Pinpoint the cell where the given text exists, returning its (x, y) midpoint coordinate. 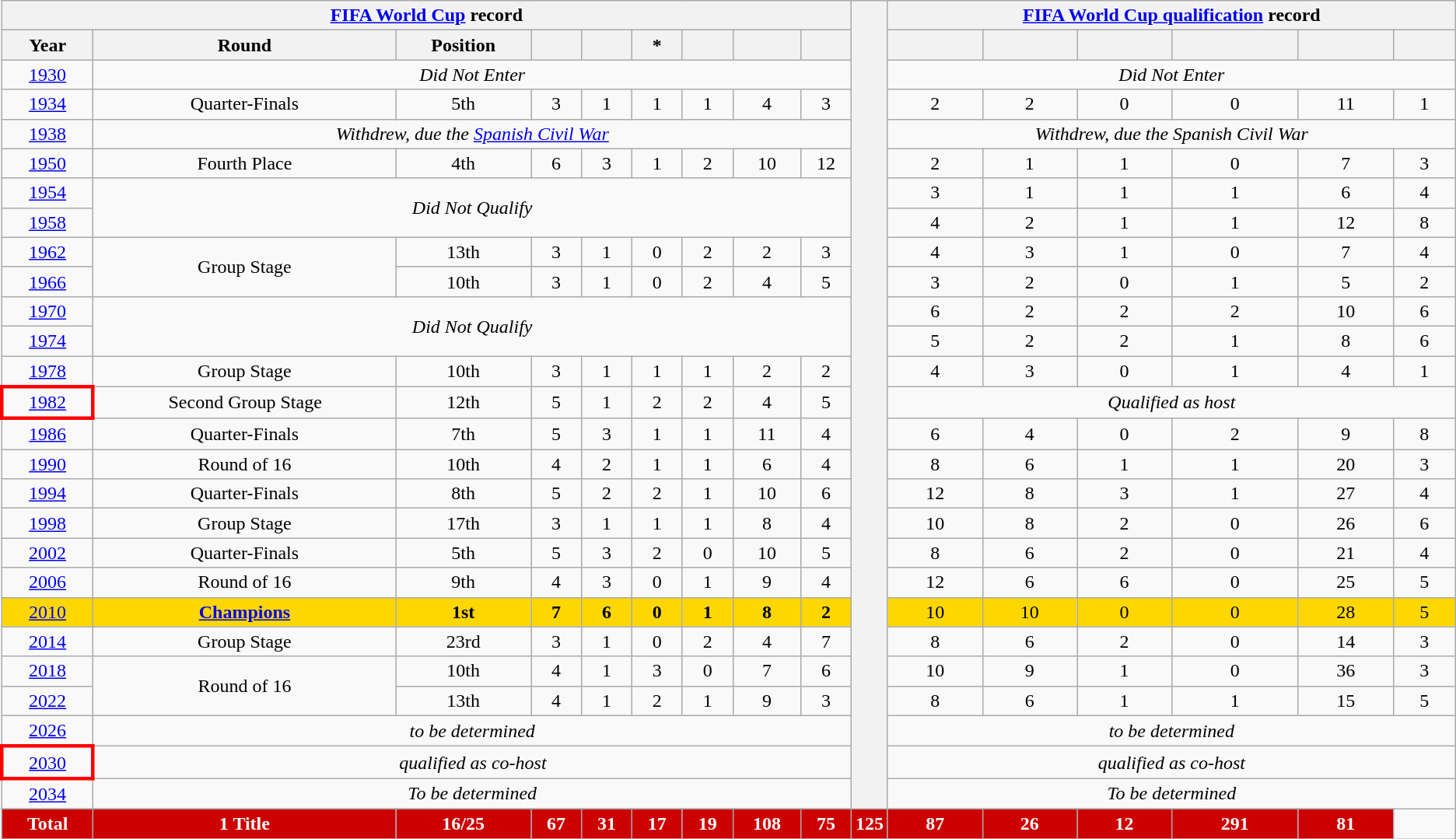
1950 (47, 163)
87 (935, 823)
25 (1346, 582)
4th (464, 163)
14 (1346, 641)
81 (1346, 823)
75 (826, 823)
Total (47, 823)
1986 (47, 434)
1994 (47, 494)
FIFA World Cup qualification record (1171, 16)
* (656, 45)
28 (1346, 612)
Champions (244, 612)
2018 (47, 671)
7th (464, 434)
1990 (47, 464)
31 (607, 823)
1954 (47, 193)
291 (1235, 823)
1958 (47, 222)
20 (1346, 464)
21 (1346, 553)
23rd (464, 641)
2006 (47, 582)
2002 (47, 553)
1982 (47, 403)
1934 (47, 104)
1962 (47, 252)
17 (656, 823)
1930 (47, 75)
1978 (47, 372)
1998 (47, 523)
1938 (47, 134)
108 (767, 823)
2010 (47, 612)
1966 (47, 281)
FIFA World Cup record (426, 16)
27 (1346, 494)
8th (464, 494)
Qualified as host (1171, 403)
125 (870, 823)
67 (555, 823)
2034 (47, 794)
1970 (47, 311)
Year (47, 45)
Round (244, 45)
15 (1346, 701)
Second Group Stage (244, 403)
9th (464, 582)
19 (708, 823)
1 Title (244, 823)
2022 (47, 701)
1974 (47, 341)
36 (1346, 671)
2026 (47, 731)
12th (464, 403)
1st (464, 612)
16/25 (464, 823)
2030 (47, 762)
Fourth Place (244, 163)
2014 (47, 641)
17th (464, 523)
Position (464, 45)
